Find where the given text appears and provide that cell's center as [x, y] coordinate. 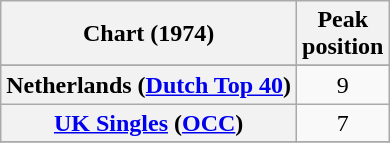
Netherlands (Dutch Top 40) [149, 85]
Chart (1974) [149, 34]
9 [343, 85]
7 [343, 123]
Peakposition [343, 34]
UK Singles (OCC) [149, 123]
